From the cell containing the given text, extract its center point as (x, y) coordinate. 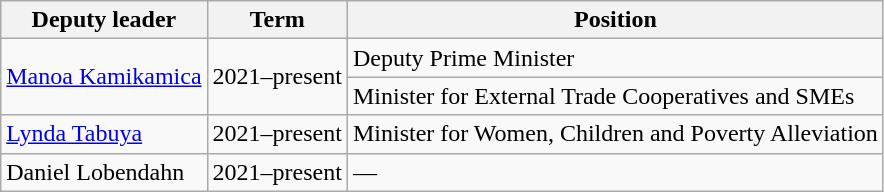
Lynda Tabuya (104, 134)
Manoa Kamikamica (104, 77)
Term (277, 20)
— (615, 172)
Deputy leader (104, 20)
Deputy Prime Minister (615, 58)
Position (615, 20)
Minister for Women, Children and Poverty Alleviation (615, 134)
Daniel Lobendahn (104, 172)
Minister for External Trade Cooperatives and SMEs (615, 96)
